Find where the given text appears and provide that cell's center as (x, y) coordinate. 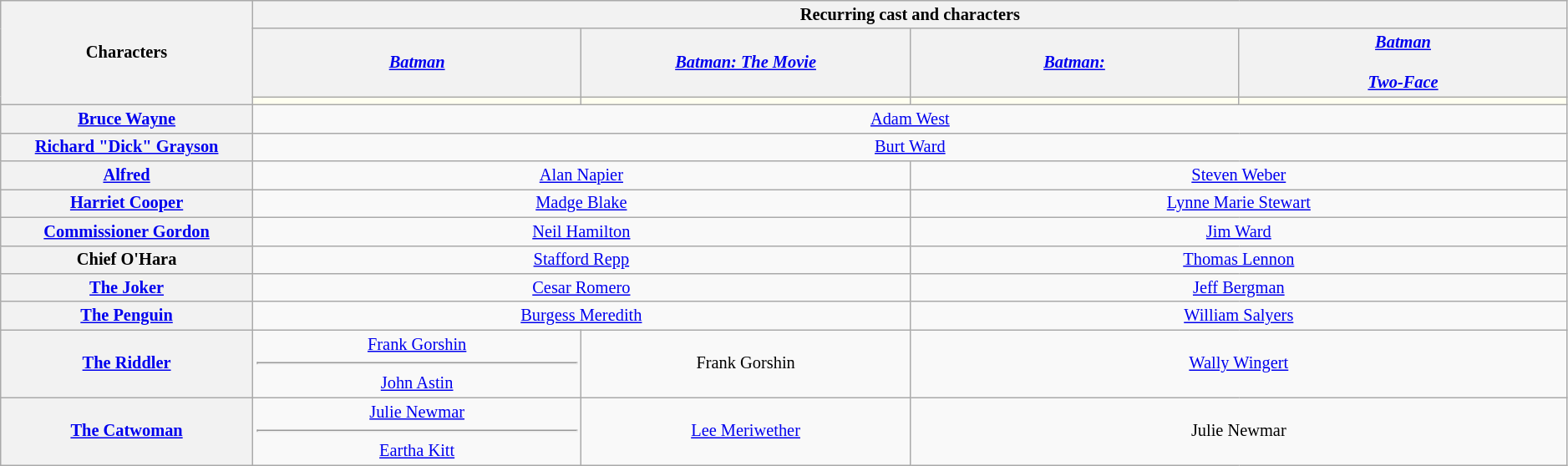
Batman: (1074, 63)
William Salyers (1238, 316)
Stafford Repp (581, 260)
Batman (416, 63)
Adam West (910, 119)
Julie Newmar Eartha Kitt (416, 431)
Wally Wingert (1238, 364)
The Riddler (127, 364)
The Catwoman (127, 431)
BatmanTwo-Face (1403, 63)
Chief O'Hara (127, 260)
Batman: The Movie (745, 63)
Commissioner Gordon (127, 231)
Frank Gorshin John Astin (416, 364)
Neil Hamilton (581, 231)
Madge Blake (581, 203)
The Penguin (127, 316)
Cesar Romero (581, 287)
Thomas Lennon (1238, 260)
Bruce Wayne (127, 119)
Julie Newmar (1238, 431)
Frank Gorshin (745, 364)
Burgess Meredith (581, 316)
Characters (127, 52)
The Joker (127, 287)
Lee Meriwether (745, 431)
Harriet Cooper (127, 203)
Richard "Dick" Grayson (127, 147)
Burt Ward (910, 147)
Recurring cast and characters (910, 14)
Jim Ward (1238, 231)
Alfred (127, 175)
Jeff Bergman (1238, 287)
Steven Weber (1238, 175)
Lynne Marie Stewart (1238, 203)
Alan Napier (581, 175)
